Extract the (X, Y) coordinate from the center of the cell holding the provided text.  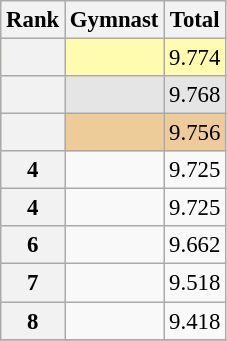
9.662 (195, 245)
9.518 (195, 283)
9.418 (195, 321)
9.768 (195, 95)
9.756 (195, 133)
8 (33, 321)
Rank (33, 20)
Total (195, 20)
6 (33, 245)
9.774 (195, 58)
7 (33, 283)
Gymnast (114, 20)
